Provide the (x, y) coordinate of the cell's center where the given text is located.  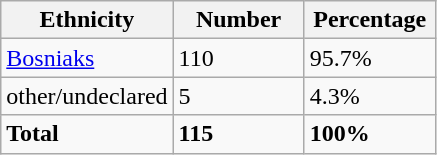
95.7% (370, 58)
Ethnicity (87, 20)
Percentage (370, 20)
110 (238, 58)
Total (87, 134)
Bosniaks (87, 58)
other/undeclared (87, 96)
100% (370, 134)
115 (238, 134)
Number (238, 20)
4.3% (370, 96)
5 (238, 96)
